Capture the cell that displays the provided text and extract its (x, y) central coordinate. 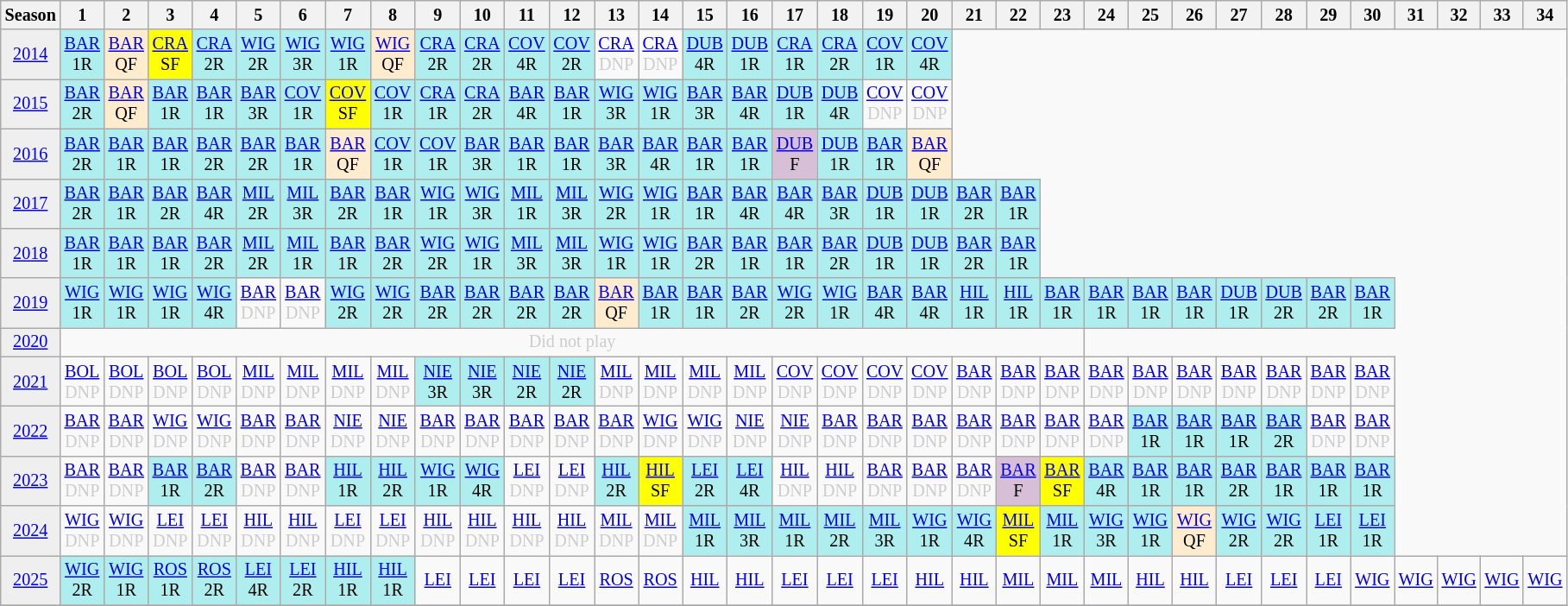
BARSF (1061, 481)
COVSF (348, 104)
20 (929, 16)
COV2R (571, 54)
7 (348, 16)
14 (661, 16)
18 (840, 16)
HILSF (661, 481)
24 (1106, 16)
4 (214, 16)
2020 (31, 343)
34 (1545, 16)
29 (1329, 16)
DUBF (795, 154)
21 (973, 16)
10 (482, 16)
2023 (31, 481)
33 (1502, 16)
26 (1194, 16)
Season (31, 16)
11 (526, 16)
BARF (1018, 481)
30 (1372, 16)
3 (171, 16)
2015 (31, 104)
2022 (31, 432)
2019 (31, 303)
CRASF (171, 54)
32 (1459, 16)
1 (83, 16)
5 (259, 16)
2014 (31, 54)
9 (438, 16)
2 (126, 16)
2024 (31, 531)
19 (885, 16)
28 (1284, 16)
ROS2R (214, 581)
22 (1018, 16)
2021 (31, 382)
MILSF (1018, 531)
2017 (31, 204)
13 (616, 16)
17 (795, 16)
31 (1416, 16)
27 (1239, 16)
2018 (31, 254)
8 (393, 16)
6 (303, 16)
ROS1R (171, 581)
23 (1061, 16)
12 (571, 16)
2025 (31, 581)
16 (750, 16)
15 (705, 16)
2016 (31, 154)
25 (1149, 16)
Did not play (573, 343)
DUB2R (1284, 303)
